Scan for the cell matching the given text and deliver its [X, Y] coordinate at center. 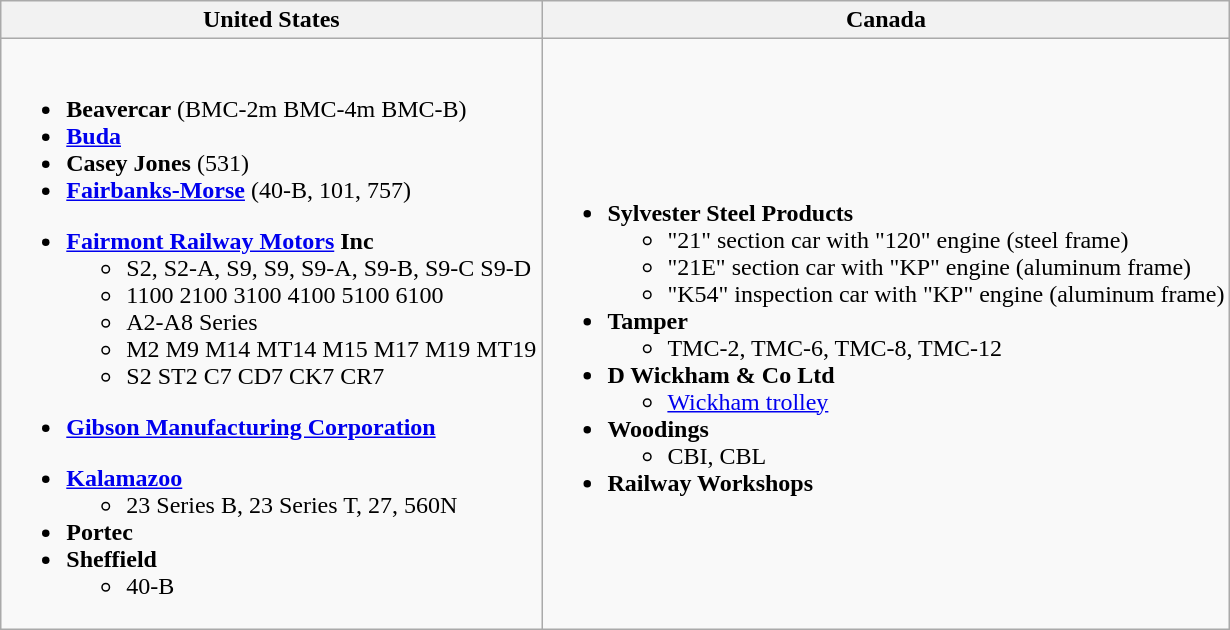
Canada [886, 20]
United States [272, 20]
